Identify which cell holds the provided text, then report its (X, Y) central coordinate. 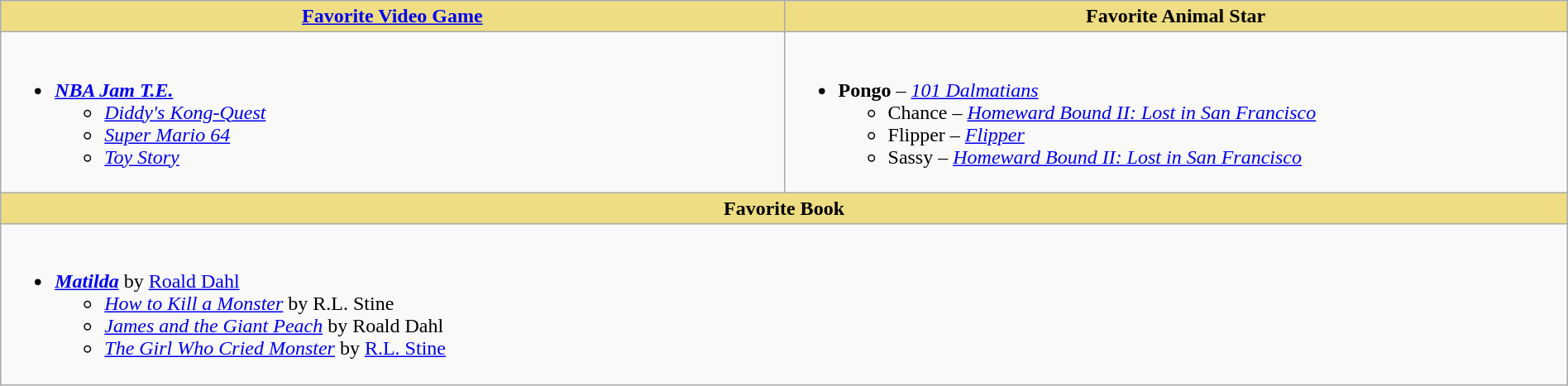
NBA Jam T.E.Diddy's Kong-QuestSuper Mario 64Toy Story (392, 112)
Favorite Animal Star (1176, 17)
Favorite Book (784, 208)
Favorite Video Game (392, 17)
Matilda by Roald DahlHow to Kill a Monster by R.L. StineJames and the Giant Peach by Roald DahlThe Girl Who Cried Monster by R.L. Stine (784, 304)
Pongo – 101 DalmatiansChance – Homeward Bound II: Lost in San FranciscoFlipper – FlipperSassy – Homeward Bound II: Lost in San Francisco (1176, 112)
